Provide the [x, y] coordinate of the cell's center where the given text is located.  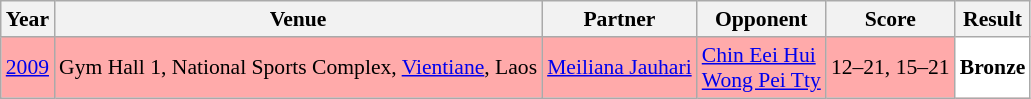
Bronze [993, 68]
Year [28, 19]
Chin Eei Hui Wong Pei Tty [762, 68]
Partner [620, 19]
Venue [298, 19]
Score [890, 19]
12–21, 15–21 [890, 68]
Meiliana Jauhari [620, 68]
2009 [28, 68]
Result [993, 19]
Opponent [762, 19]
Gym Hall 1, National Sports Complex, Vientiane, Laos [298, 68]
